Identify which cell holds the provided text, then report its [X, Y] central coordinate. 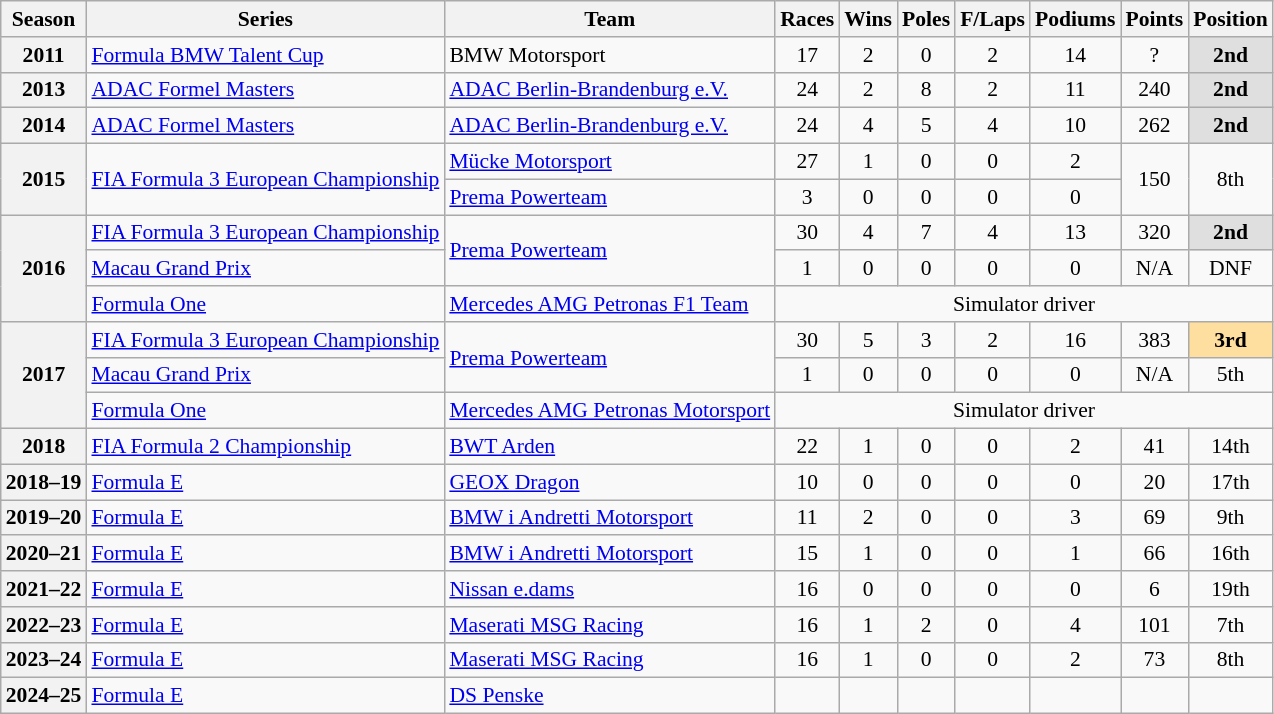
101 [1155, 625]
GEOX Dragon [610, 482]
8 [926, 90]
14th [1230, 447]
Wins [868, 19]
19th [1230, 589]
DS Penske [610, 696]
14 [1076, 55]
2018 [44, 447]
7 [926, 233]
66 [1155, 554]
2011 [44, 55]
? [1155, 55]
BWT Arden [610, 447]
2019–20 [44, 518]
240 [1155, 90]
2023–24 [44, 660]
41 [1155, 447]
Races [807, 19]
3rd [1230, 340]
F/Laps [992, 19]
Formula BMW Talent Cup [265, 55]
17th [1230, 482]
16th [1230, 554]
22 [807, 447]
Podiums [1076, 19]
20 [1155, 482]
Mercedes AMG Petronas F1 Team [610, 304]
2016 [44, 268]
262 [1155, 126]
2017 [44, 376]
7th [1230, 625]
383 [1155, 340]
150 [1155, 180]
2021–22 [44, 589]
2014 [44, 126]
6 [1155, 589]
Nissan e.dams [610, 589]
Season [44, 19]
17 [807, 55]
Series [265, 19]
2022–23 [44, 625]
Team [610, 19]
2018–19 [44, 482]
5th [1230, 375]
Mercedes AMG Petronas Motorsport [610, 411]
27 [807, 162]
2015 [44, 180]
2020–21 [44, 554]
69 [1155, 518]
Points [1155, 19]
320 [1155, 233]
73 [1155, 660]
Position [1230, 19]
13 [1076, 233]
9th [1230, 518]
DNF [1230, 269]
2024–25 [44, 696]
Mücke Motorsport [610, 162]
2013 [44, 90]
15 [807, 554]
FIA Formula 2 Championship [265, 447]
Poles [926, 19]
BMW Motorsport [610, 55]
